Locate the cell with the specified text and output its (X, Y) center coordinate. 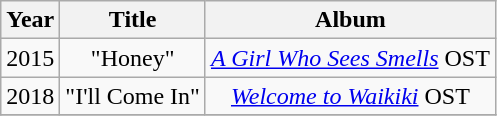
"Honey" (133, 58)
Title (133, 20)
Album (350, 20)
"I'll Come In" (133, 96)
2015 (30, 58)
2018 (30, 96)
Welcome to Waikiki OST (350, 96)
Year (30, 20)
A Girl Who Sees Smells OST (350, 58)
